Capture the cell that displays the provided text and extract its (x, y) central coordinate. 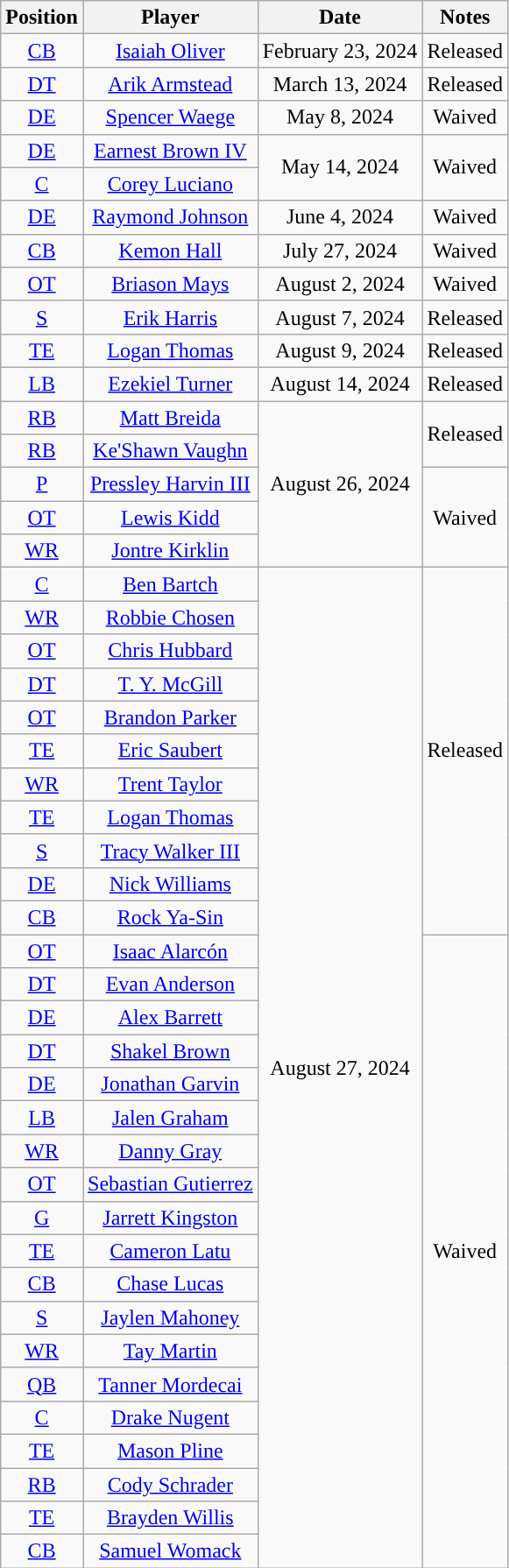
Brandon Parker (170, 717)
August 2, 2024 (340, 284)
May 14, 2024 (340, 167)
Ben Bartch (170, 584)
Player (170, 18)
Eric Saubert (170, 751)
Ke'Shawn Vaughn (170, 451)
Jontre Kirklin (170, 551)
Kemon Hall (170, 251)
Evan Anderson (170, 985)
August 7, 2024 (340, 317)
August 14, 2024 (340, 384)
G (42, 1218)
P (42, 484)
Robbie Chosen (170, 618)
Samuel Womack (170, 1551)
Jaylen Mahoney (170, 1317)
Cameron Latu (170, 1251)
Ezekiel Turner (170, 384)
Pressley Harvin III (170, 484)
March 13, 2024 (340, 84)
Cody Schrader (170, 1485)
August 9, 2024 (340, 350)
T. Y. McGill (170, 684)
Position (42, 18)
Corey Luciano (170, 184)
Arik Armstead (170, 84)
Tay Martin (170, 1351)
Erik Harris (170, 317)
Jalen Graham (170, 1118)
Shakel Brown (170, 1051)
Rock Ya-Sin (170, 917)
Raymond Johnson (170, 217)
Isaiah Oliver (170, 51)
Jonathan Garvin (170, 1084)
Lewis Kidd (170, 518)
Earnest Brown IV (170, 151)
Drake Nugent (170, 1417)
February 23, 2024 (340, 51)
Nick Williams (170, 884)
July 27, 2024 (340, 251)
Sebastian Gutierrez (170, 1184)
Tracy Walker III (170, 851)
Brayden Willis (170, 1518)
August 26, 2024 (340, 484)
Chase Lucas (170, 1284)
Matt Breida (170, 418)
May 8, 2024 (340, 117)
Chris Hubbard (170, 651)
Spencer Waege (170, 117)
Trent Taylor (170, 784)
QB (42, 1384)
Jarrett Kingston (170, 1218)
Mason Pline (170, 1451)
Danny Gray (170, 1151)
Notes (465, 18)
Isaac Alarcón (170, 950)
Tanner Mordecai (170, 1384)
Briason Mays (170, 284)
August 27, 2024 (340, 1068)
Alex Barrett (170, 1018)
Date (340, 18)
June 4, 2024 (340, 217)
